Return [X, Y] of the center of cell containing provided text 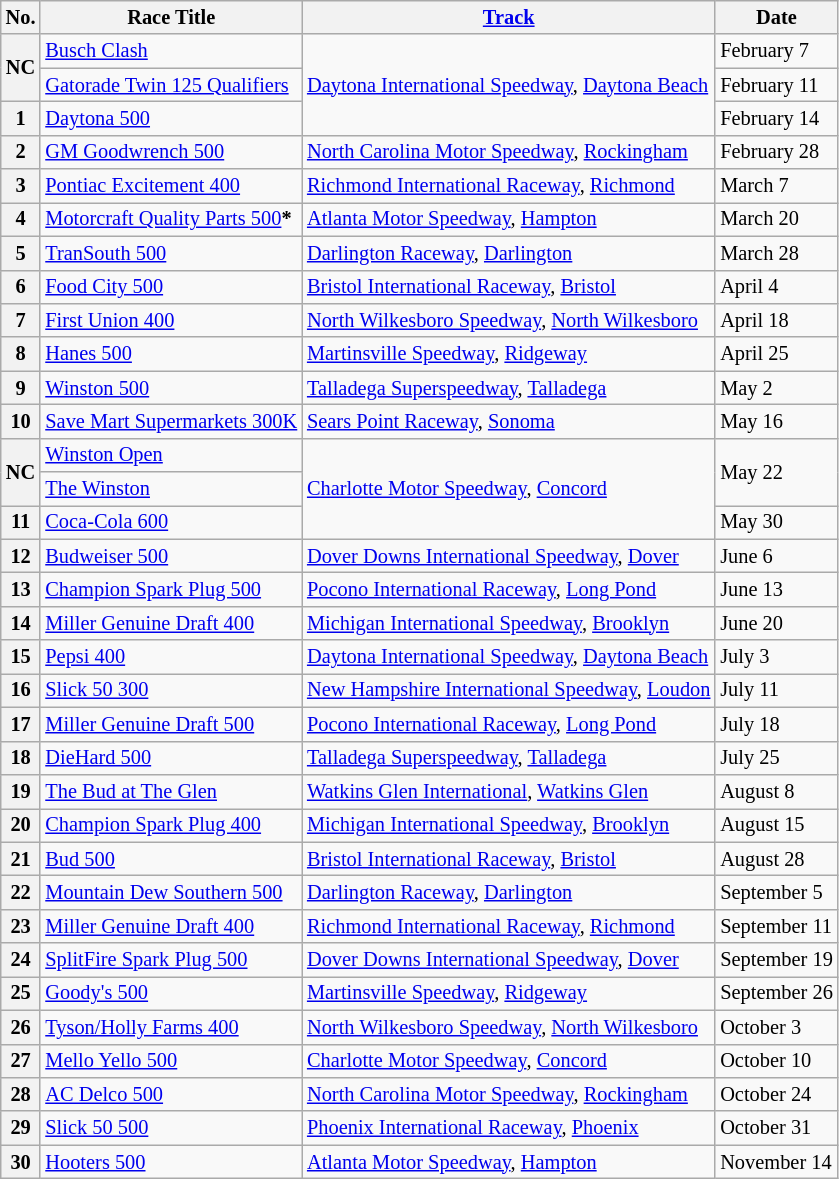
Pepsi 400 [171, 657]
28 [21, 1094]
9 [21, 388]
10 [21, 421]
GM Goodwrench 500 [171, 152]
July 3 [776, 657]
Tyson/Holly Farms 400 [171, 1027]
November 14 [776, 1162]
4 [21, 219]
May 2 [776, 388]
First Union 400 [171, 320]
Mello Yello 500 [171, 1061]
Motorcraft Quality Parts 500* [171, 219]
August 15 [776, 825]
Goody's 500 [171, 993]
September 19 [776, 960]
8 [21, 354]
Daytona 500 [171, 118]
October 24 [776, 1094]
16 [21, 690]
May 30 [776, 522]
SplitFire Spark Plug 500 [171, 960]
27 [21, 1061]
February 28 [776, 152]
Food City 500 [171, 287]
October 10 [776, 1061]
7 [21, 320]
Phoenix International Raceway, Phoenix [508, 1128]
Champion Spark Plug 500 [171, 589]
Gatorade Twin 125 Qualifiers [171, 85]
6 [21, 287]
June 6 [776, 556]
October 31 [776, 1128]
15 [21, 657]
September 26 [776, 993]
11 [21, 522]
Pontiac Excitement 400 [171, 186]
12 [21, 556]
April 25 [776, 354]
Date [776, 17]
September 5 [776, 892]
August 28 [776, 859]
DieHard 500 [171, 758]
Slick 50 300 [171, 690]
Save Mart Supermarkets 300K [171, 421]
20 [21, 825]
22 [21, 892]
Hanes 500 [171, 354]
April 4 [776, 287]
3 [21, 186]
March 28 [776, 253]
Miller Genuine Draft 500 [171, 724]
25 [21, 993]
No. [21, 17]
The Winston [171, 489]
24 [21, 960]
1 [21, 118]
March 20 [776, 219]
TranSouth 500 [171, 253]
June 20 [776, 623]
17 [21, 724]
July 25 [776, 758]
13 [21, 589]
June 13 [776, 589]
29 [21, 1128]
February 14 [776, 118]
May 16 [776, 421]
February 7 [776, 51]
26 [21, 1027]
30 [21, 1162]
New Hampshire International Speedway, Loudon [508, 690]
May 22 [776, 472]
Track [508, 17]
March 7 [776, 186]
Mountain Dew Southern 500 [171, 892]
Coca-Cola 600 [171, 522]
21 [21, 859]
2 [21, 152]
Bud 500 [171, 859]
October 3 [776, 1027]
Hooters 500 [171, 1162]
April 18 [776, 320]
February 11 [776, 85]
Race Title [171, 17]
September 11 [776, 926]
August 8 [776, 791]
July 11 [776, 690]
AC Delco 500 [171, 1094]
Slick 50 500 [171, 1128]
Winston Open [171, 455]
Sears Point Raceway, Sonoma [508, 421]
Busch Clash [171, 51]
Champion Spark Plug 400 [171, 825]
July 18 [776, 724]
14 [21, 623]
Budweiser 500 [171, 556]
23 [21, 926]
19 [21, 791]
5 [21, 253]
Watkins Glen International, Watkins Glen [508, 791]
18 [21, 758]
The Bud at The Glen [171, 791]
Winston 500 [171, 388]
